Output the [X, Y] coordinate of the center of the cell containing the given text.  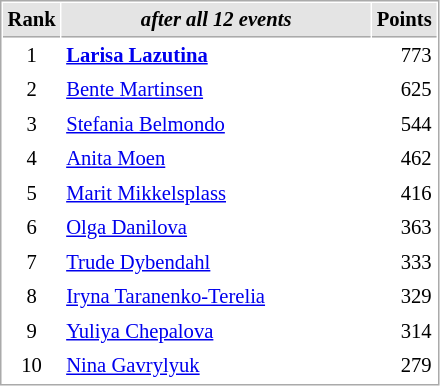
625 [404, 90]
after all 12 events [216, 20]
7 [32, 262]
Iryna Taranenko-Terelia [216, 296]
10 [32, 366]
Yuliya Chepalova [216, 332]
544 [404, 124]
Stefania Belmondo [216, 124]
Nina Gavrylyuk [216, 366]
Olga Danilova [216, 228]
9 [32, 332]
5 [32, 194]
Marit Mikkelsplass [216, 194]
8 [32, 296]
462 [404, 158]
Rank [32, 20]
6 [32, 228]
314 [404, 332]
279 [404, 366]
4 [32, 158]
333 [404, 262]
3 [32, 124]
Trude Dybendahl [216, 262]
Anita Moen [216, 158]
773 [404, 56]
Bente Martinsen [216, 90]
1 [32, 56]
363 [404, 228]
2 [32, 90]
Larisa Lazutina [216, 56]
329 [404, 296]
416 [404, 194]
Points [404, 20]
